Return [X, Y] of the center of cell containing provided text 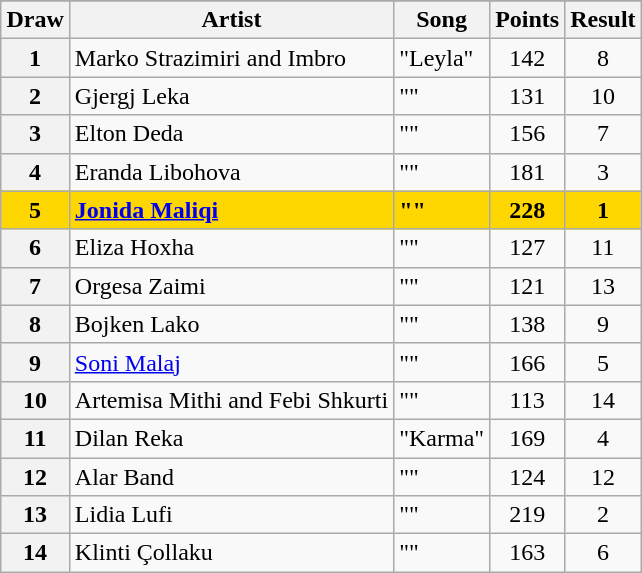
Draw [35, 20]
Lidia Lufi [231, 515]
Song [442, 20]
"Leyla" [442, 58]
Elton Deda [231, 134]
Artist [231, 20]
"Karma" [442, 438]
163 [528, 553]
169 [528, 438]
124 [528, 477]
Dilan Reka [231, 438]
Klinti Çollaku [231, 553]
166 [528, 362]
219 [528, 515]
Points [528, 20]
131 [528, 96]
Alar Band [231, 477]
142 [528, 58]
113 [528, 400]
156 [528, 134]
Jonida Maliqi [231, 210]
Gjergj Leka [231, 96]
Marko Strazimiri and Imbro [231, 58]
228 [528, 210]
Eliza Hoxha [231, 248]
Soni Malaj [231, 362]
181 [528, 172]
Eranda Libohova [231, 172]
121 [528, 286]
Orgesa Zaimi [231, 286]
Result [603, 20]
127 [528, 248]
138 [528, 324]
Artemisa Mithi and Febi Shkurti [231, 400]
Bojken Lako [231, 324]
